For the text-containing cell, return its midpoint in (X, Y) coordinate format. 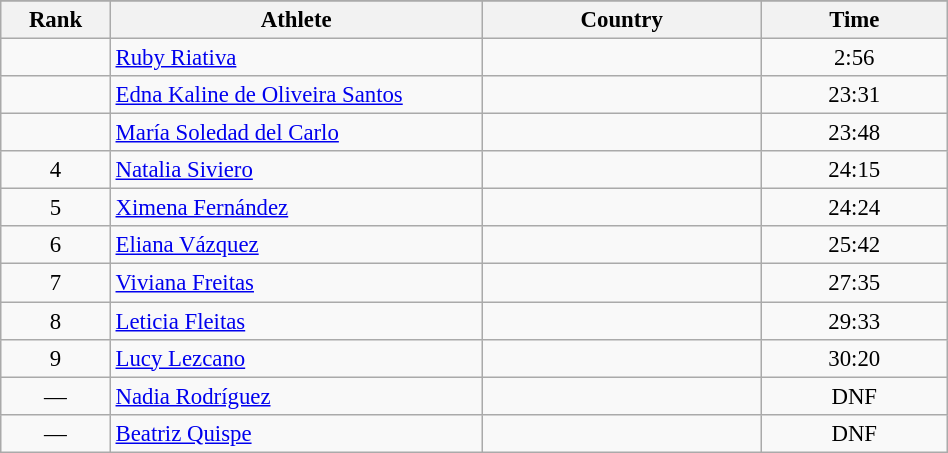
30:20 (854, 358)
Athlete (296, 20)
24:24 (854, 208)
Country (622, 20)
Beatriz Quispe (296, 433)
7 (56, 283)
24:15 (854, 170)
8 (56, 321)
4 (56, 170)
Natalia Siviero (296, 170)
23:31 (854, 95)
25:42 (854, 245)
Eliana Vázquez (296, 245)
Edna Kaline de Oliveira Santos (296, 95)
María Soledad del Carlo (296, 133)
Nadia Rodríguez (296, 396)
Ruby Riativa (296, 58)
29:33 (854, 321)
Ximena Fernández (296, 208)
Lucy Lezcano (296, 358)
Leticia Fleitas (296, 321)
23:48 (854, 133)
27:35 (854, 283)
Time (854, 20)
2:56 (854, 58)
Viviana Freitas (296, 283)
Rank (56, 20)
6 (56, 245)
5 (56, 208)
9 (56, 358)
